Determine the (x, y) coordinate at the center of the cell enclosing the given text.  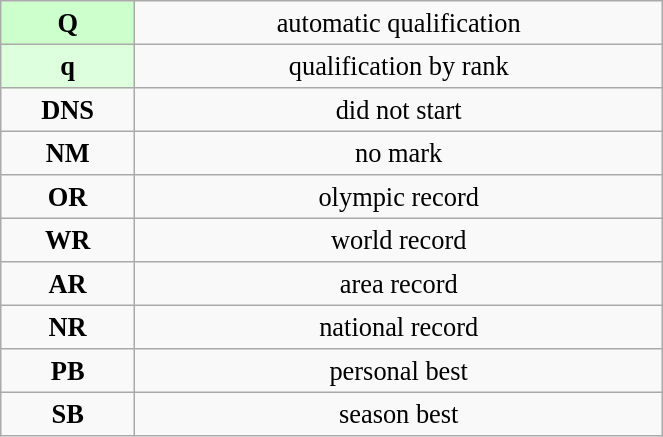
season best (399, 414)
qualification by rank (399, 66)
Q (68, 22)
world record (399, 240)
olympic record (399, 197)
NR (68, 327)
DNS (68, 109)
PB (68, 371)
no mark (399, 153)
SB (68, 414)
did not start (399, 109)
WR (68, 240)
NM (68, 153)
automatic qualification (399, 22)
personal best (399, 371)
OR (68, 197)
AR (68, 284)
national record (399, 327)
q (68, 66)
area record (399, 284)
